Return [x, y] of the center of cell containing provided text 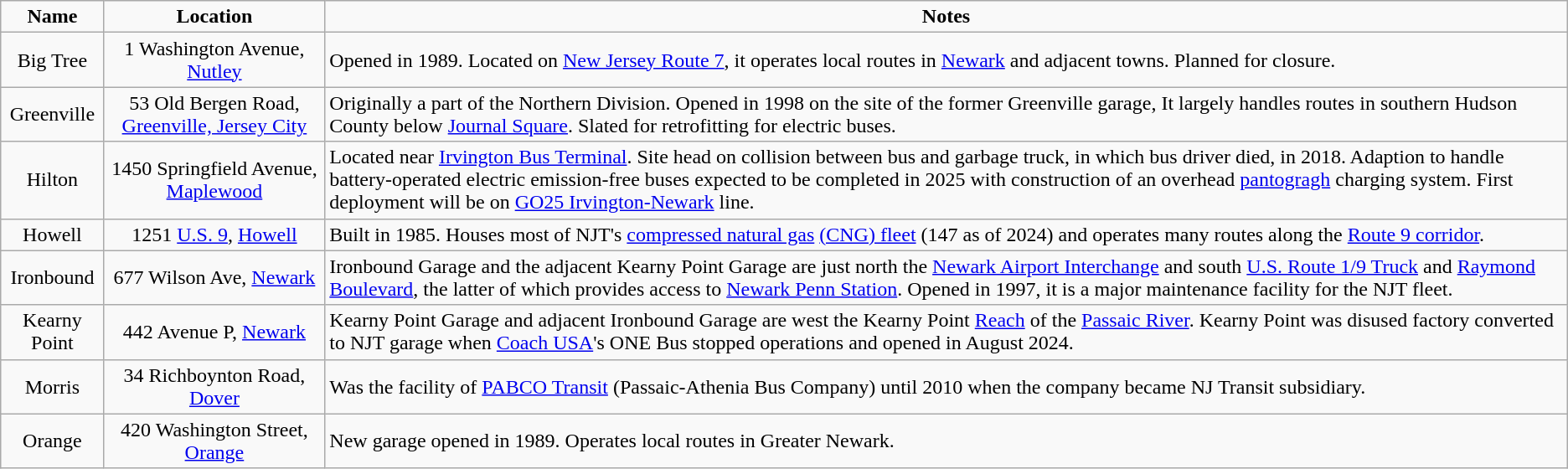
34 Richboynton Road, Dover [214, 387]
Name [52, 17]
Kearny Point [52, 332]
Howell [52, 234]
1450 Springfield Avenue, Maplewood [214, 180]
1 Washington Avenue, Nutley [214, 60]
Built in 1985. Houses most of NJT's compressed natural gas (CNG) fleet (147 as of 2024) and operates many routes along the Route 9 corridor. [946, 234]
Morris [52, 387]
Orange [52, 441]
New garage opened in 1989. Operates local routes in Greater Newark. [946, 441]
Hilton [52, 180]
1251 U.S. 9, Howell [214, 234]
Notes [946, 17]
Ironbound [52, 278]
53 Old Bergen Road, Greenville, Jersey City [214, 114]
Opened in 1989. Located on New Jersey Route 7, it operates local routes in Newark and adjacent towns. Planned for closure. [946, 60]
Location [214, 17]
420 Washington Street, Orange [214, 441]
Was the facility of PABCO Transit (Passaic-Athenia Bus Company) until 2010 when the company became NJ Transit subsidiary. [946, 387]
442 Avenue P, Newark [214, 332]
677 Wilson Ave, Newark [214, 278]
Big Tree [52, 60]
Greenville [52, 114]
